Output the [x, y] coordinate of the center of the cell containing the given text.  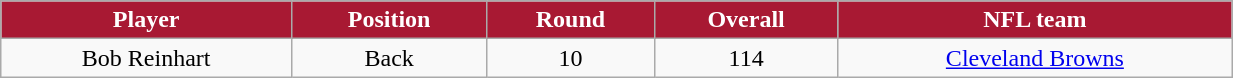
Round [570, 20]
Bob Reinhart [146, 58]
Back [390, 58]
Cleveland Browns [1035, 58]
10 [570, 58]
114 [746, 58]
Position [390, 20]
Overall [746, 20]
NFL team [1035, 20]
Player [146, 20]
